Scan for the cell matching the given text and deliver its [X, Y] coordinate at center. 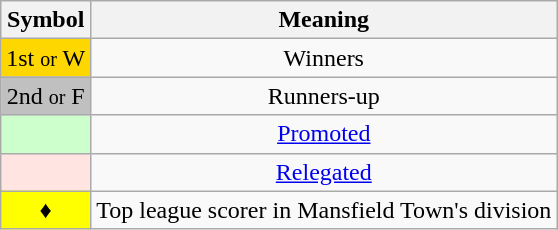
Winners [324, 58]
Runners-up [324, 96]
♦ [46, 210]
Promoted [324, 134]
1st or W [46, 58]
2nd or F [46, 96]
Meaning [324, 20]
Relegated [324, 172]
Symbol [46, 20]
Top league scorer in Mansfield Town's division [324, 210]
